Detect which cell encompasses the target text, then output its [X, Y] center coordinate. 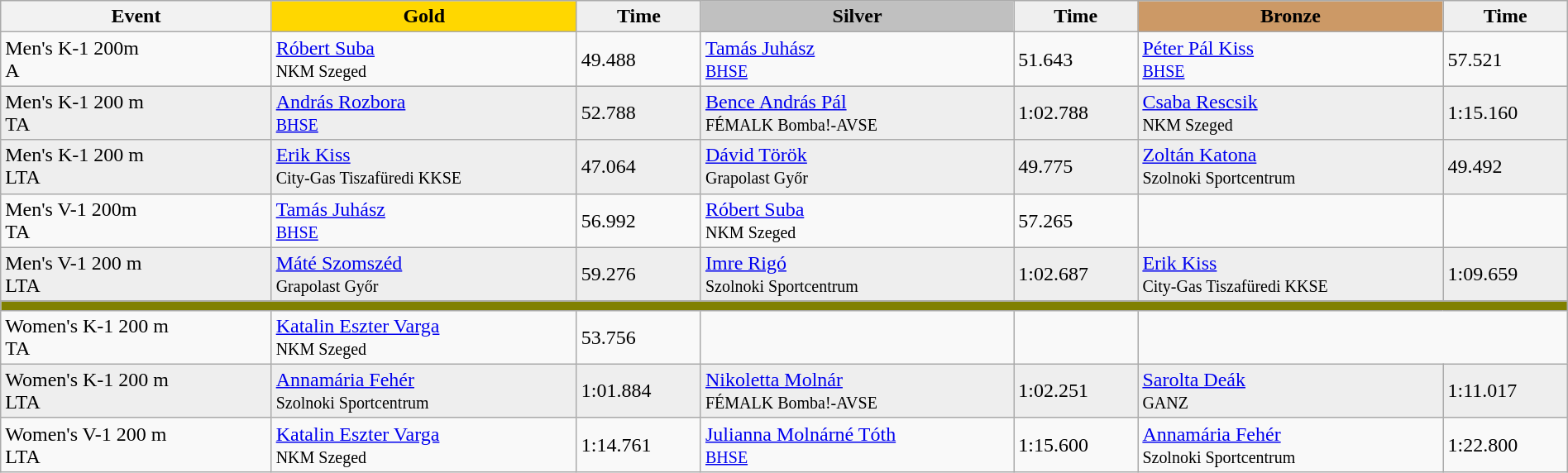
Dávid Török Grapolast Győr [857, 167]
Silver [857, 17]
Máté Szomszéd Grapolast Győr [423, 275]
Men's V-1 200 mLTA [136, 275]
1:22.800 [1505, 445]
Women's K-1 200 mLTA [136, 390]
Imre Rigó Szolnoki Sportcentrum [857, 275]
1:11.017 [1505, 390]
49.492 [1505, 167]
Péter Pál Kiss BHSE [1290, 60]
Gold [423, 17]
Julianna Molnárné Tóth BHSE [857, 445]
56.992 [638, 220]
1:14.761 [638, 445]
Men's V-1 200mTA [136, 220]
51.643 [1076, 60]
1:02.788 [1076, 112]
47.064 [638, 167]
Men's K-1 200 mTA [136, 112]
Csaba Rescsik NKM Szeged [1290, 112]
1:09.659 [1505, 275]
Nikoletta Molnár FÉMALK Bomba!-AVSE [857, 390]
Bence András Pál FÉMALK Bomba!-AVSE [857, 112]
Women's V-1 200 mLTA [136, 445]
Sarolta Deák GANZ [1290, 390]
49.488 [638, 60]
1:02.251 [1076, 390]
1:02.687 [1076, 275]
Zoltán Katona Szolnoki Sportcentrum [1290, 167]
1:15.160 [1505, 112]
Men's K-1 200 mLTA [136, 167]
57.521 [1505, 60]
1:01.884 [638, 390]
52.788 [638, 112]
59.276 [638, 275]
53.756 [638, 337]
49.775 [1076, 167]
Bronze [1290, 17]
Event [136, 17]
Men's K-1 200mA [136, 60]
1:15.600 [1076, 445]
András Rozbora BHSE [423, 112]
57.265 [1076, 220]
Women's K-1 200 mTA [136, 337]
